Provide the [x, y] coordinate of the cell's center where the given text is located.  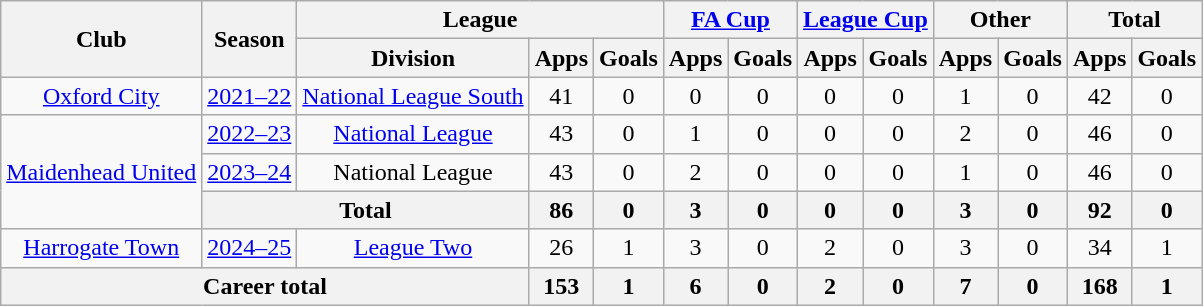
Career total [265, 286]
92 [1099, 210]
Division [413, 58]
42 [1099, 96]
League Cup [866, 20]
6 [695, 286]
Other [1000, 20]
153 [561, 286]
2022–23 [250, 134]
Maidenhead United [102, 172]
26 [561, 248]
National League South [413, 96]
2023–24 [250, 172]
86 [561, 210]
34 [1099, 248]
Oxford City [102, 96]
41 [561, 96]
2024–25 [250, 248]
7 [965, 286]
168 [1099, 286]
Season [250, 39]
2021–22 [250, 96]
League [480, 20]
League Two [413, 248]
Club [102, 39]
Harrogate Town [102, 248]
FA Cup [730, 20]
